Determine the (x, y) coordinate at the center of the cell enclosing the given text.  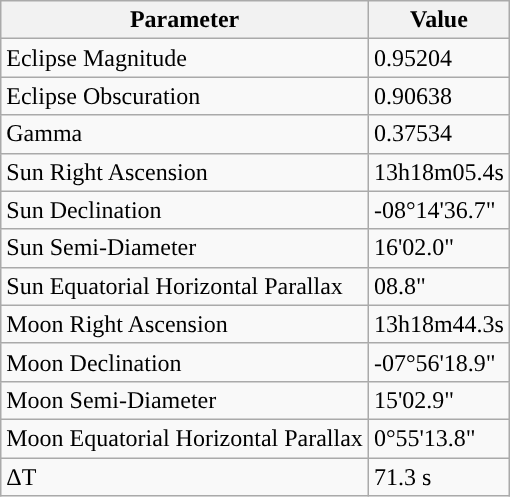
0.37534 (438, 134)
0°55'13.8" (438, 438)
0.90638 (438, 96)
Moon Semi-Diameter (185, 400)
Eclipse Magnitude (185, 58)
Sun Semi-Diameter (185, 248)
Value (438, 20)
-08°14'36.7" (438, 210)
Gamma (185, 134)
13h18m05.4s (438, 172)
Moon Declination (185, 362)
16'02.0" (438, 248)
Sun Equatorial Horizontal Parallax (185, 286)
Moon Equatorial Horizontal Parallax (185, 438)
08.8" (438, 286)
Moon Right Ascension (185, 324)
Parameter (185, 20)
Eclipse Obscuration (185, 96)
Sun Right Ascension (185, 172)
-07°56'18.9" (438, 362)
ΔT (185, 477)
13h18m44.3s (438, 324)
0.95204 (438, 58)
71.3 s (438, 477)
15'02.9" (438, 400)
Sun Declination (185, 210)
